Search for the cell housing the specified text and yield its (X, Y) center coordinate. 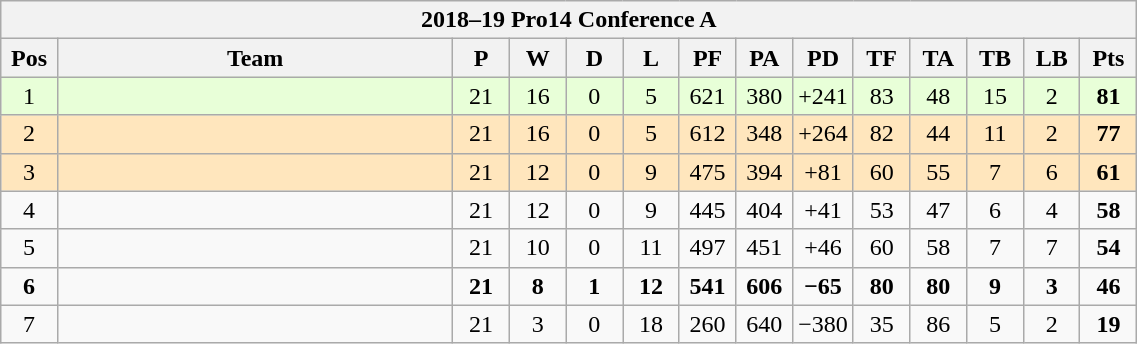
86 (938, 324)
621 (708, 96)
LB (1052, 58)
82 (882, 134)
D (594, 58)
−380 (824, 324)
48 (938, 96)
47 (938, 210)
Team (254, 58)
260 (708, 324)
46 (1108, 286)
TB (996, 58)
54 (1108, 248)
475 (708, 172)
PA (764, 58)
451 (764, 248)
348 (764, 134)
10 (538, 248)
612 (708, 134)
TF (882, 58)
Pts (1108, 58)
PF (708, 58)
394 (764, 172)
44 (938, 134)
55 (938, 172)
−65 (824, 286)
15 (996, 96)
TA (938, 58)
77 (1108, 134)
404 (764, 210)
497 (708, 248)
L (652, 58)
445 (708, 210)
+264 (824, 134)
53 (882, 210)
81 (1108, 96)
35 (882, 324)
83 (882, 96)
+46 (824, 248)
61 (1108, 172)
Pos (30, 58)
8 (538, 286)
P (482, 58)
19 (1108, 324)
380 (764, 96)
541 (708, 286)
2018–19 Pro14 Conference A (569, 20)
+41 (824, 210)
606 (764, 286)
640 (764, 324)
18 (652, 324)
+241 (824, 96)
PD (824, 58)
W (538, 58)
+81 (824, 172)
